Capture the cell that displays the provided text and extract its [x, y] central coordinate. 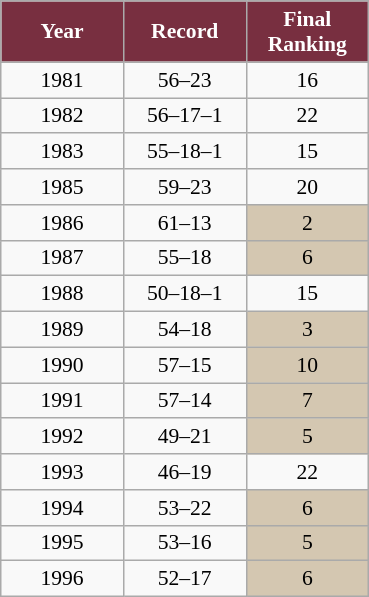
1986 [62, 223]
2 [308, 223]
49–21 [184, 437]
Final Ranking [308, 32]
1990 [62, 365]
1996 [62, 579]
7 [308, 401]
1985 [62, 187]
1993 [62, 472]
52–17 [184, 579]
1995 [62, 543]
56–17–1 [184, 116]
59–23 [184, 187]
1981 [62, 80]
61–13 [184, 223]
16 [308, 80]
1983 [62, 152]
Year [62, 32]
3 [308, 330]
54–18 [184, 330]
1991 [62, 401]
1989 [62, 330]
55–18 [184, 258]
20 [308, 187]
1992 [62, 437]
1982 [62, 116]
1987 [62, 258]
50–18–1 [184, 294]
46–19 [184, 472]
10 [308, 365]
57–14 [184, 401]
1988 [62, 294]
53–22 [184, 508]
1994 [62, 508]
53–16 [184, 543]
55–18–1 [184, 152]
Record [184, 32]
57–15 [184, 365]
56–23 [184, 80]
